Scan for the cell matching the given text and deliver its (X, Y) coordinate at center. 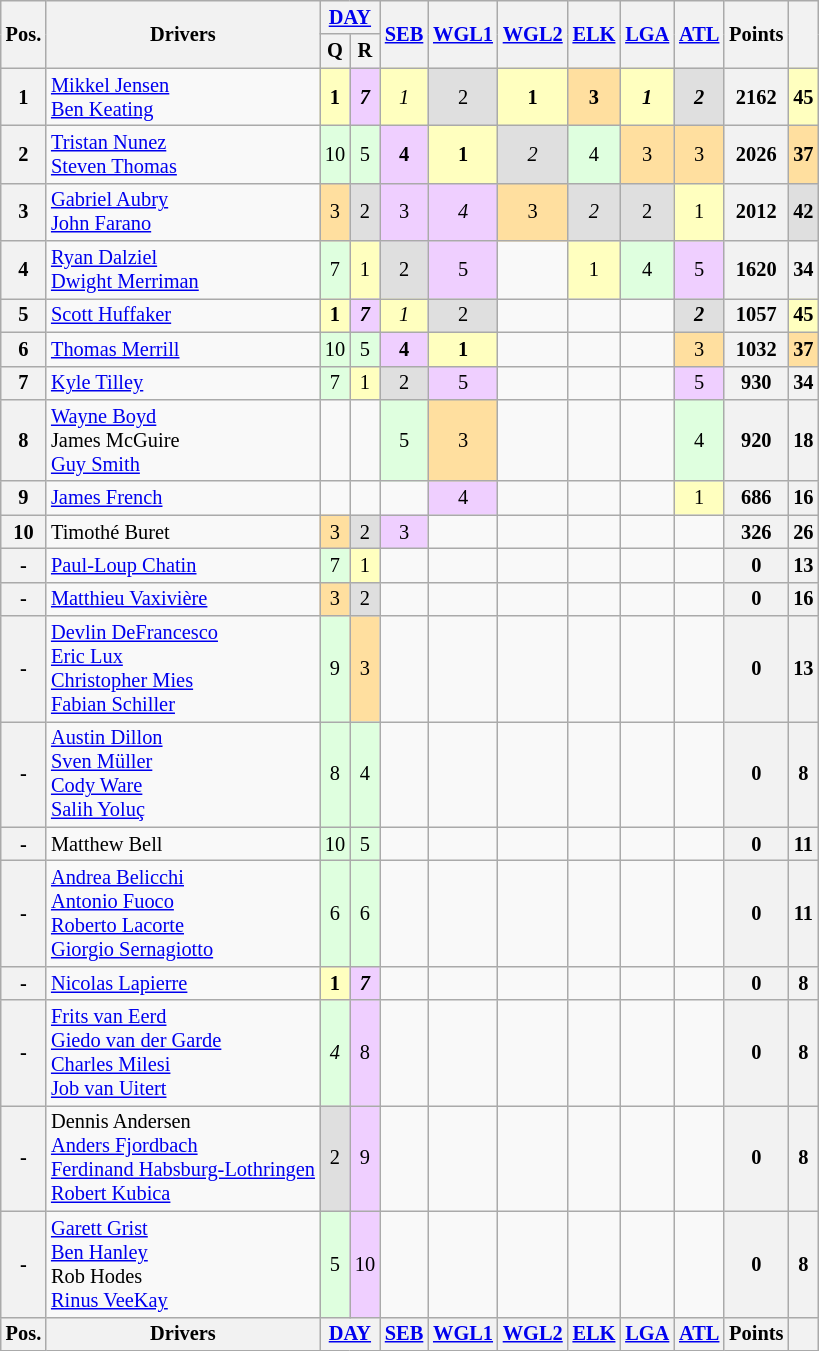
Garett Grist Ben Hanley Rob Hodes Rinus VeeKay (183, 1264)
Kyle Tilley (183, 383)
18 (803, 440)
2026 (756, 154)
Matthew Bell (183, 844)
326 (756, 532)
686 (756, 498)
920 (756, 440)
Mikkel Jensen Ben Keating (183, 97)
Thomas Merrill (183, 349)
1032 (756, 349)
42 (803, 212)
2012 (756, 212)
930 (756, 383)
Matthieu Vaxivière (183, 599)
Paul-Loup Chatin (183, 565)
R (365, 51)
Tristan Nunez Steven Thomas (183, 154)
Nicolas Lapierre (183, 983)
Austin Dillon Sven Müller Cody Ware Salih Yoluç (183, 774)
Andrea Belicchi Antonio Fuoco Roberto Lacorte Giorgio Sernagiotto (183, 913)
Gabriel Aubry John Farano (183, 212)
James French (183, 498)
Ryan Dalziel Dwight Merriman (183, 270)
1057 (756, 315)
Q (335, 51)
Dennis Andersen Anders Fjordbach Ferdinand Habsburg-Lothringen Robert Kubica (183, 1158)
Wayne Boyd James McGuire Guy Smith (183, 440)
2162 (756, 97)
Timothé Buret (183, 532)
1620 (756, 270)
Devlin DeFrancesco Eric Lux Christopher Mies Fabian Schiller (183, 669)
Frits van Eerd Giedo van der Garde Charles Milesi Job van Uitert (183, 1053)
26 (803, 532)
Scott Huffaker (183, 315)
